Identify which cell holds the provided text, then report its (X, Y) central coordinate. 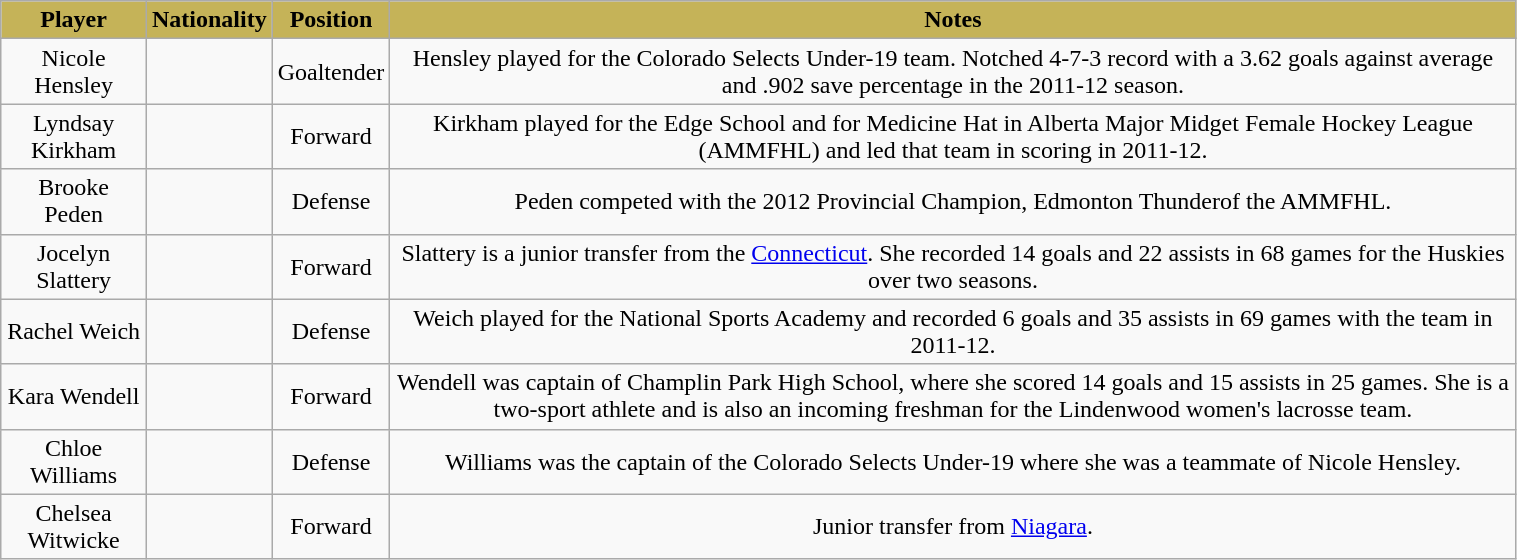
Peden competed with the 2012 Provincial Champion, Edmonton Thunderof the AMMFHL. (953, 202)
Brooke Peden (74, 202)
Weich played for the National Sports Academy and recorded 6 goals and 35 assists in 69 games with the team in 2011-12. (953, 332)
Slattery is a junior transfer from the Connecticut. She recorded 14 goals and 22 assists in 68 games for the Huskies over two seasons. (953, 266)
Williams was the captain of the Colorado Selects Under-19 where she was a teammate of Nicole Hensley. (953, 462)
Player (74, 20)
Jocelyn Slattery (74, 266)
Nationality (209, 20)
Chloe Williams (74, 462)
Chelsea Witwicke (74, 526)
Goaltender (331, 72)
Notes (953, 20)
Lyndsay Kirkham (74, 136)
Nicole Hensley (74, 72)
Kara Wendell (74, 396)
Junior transfer from Niagara. (953, 526)
Position (331, 20)
Rachel Weich (74, 332)
